Search for the cell housing the specified text and yield its (x, y) center coordinate. 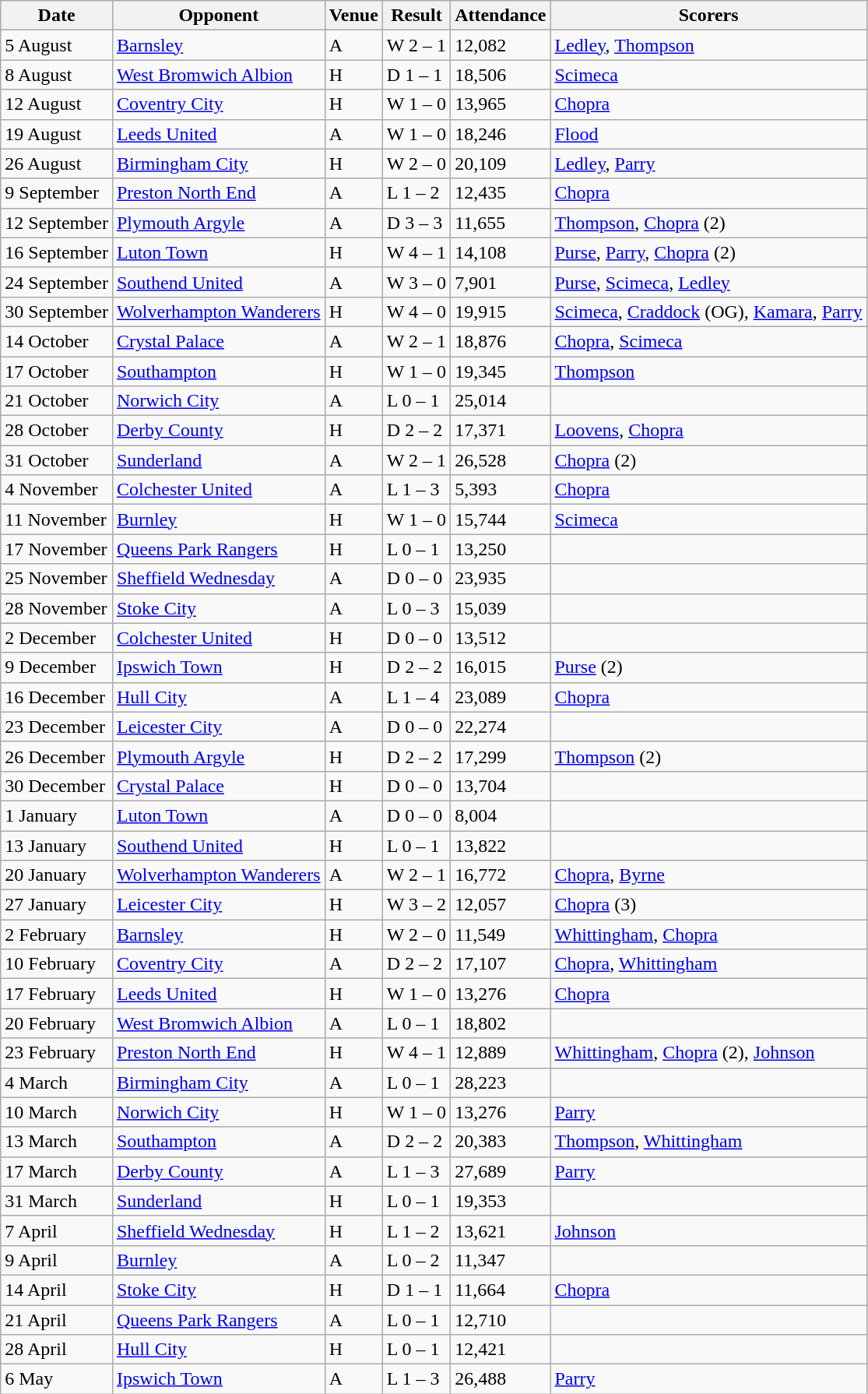
1 January (57, 815)
18,802 (501, 1023)
Johnson (708, 1230)
17,371 (501, 431)
14 April (57, 1290)
23,089 (501, 697)
15,039 (501, 608)
19,345 (501, 371)
17 November (57, 549)
Whittingham, Chopra (2), Johnson (708, 1053)
Ledley, Thompson (708, 45)
Chopra, Scimeca (708, 341)
Purse (2) (708, 667)
6 May (57, 1379)
18,506 (501, 75)
Thompson (708, 371)
12,435 (501, 193)
16 September (57, 252)
Chopra, Whittingham (708, 964)
12,082 (501, 45)
26 December (57, 756)
26,488 (501, 1379)
18,246 (501, 134)
L 1 – 4 (416, 697)
Opponent (218, 16)
20 February (57, 1023)
16 December (57, 697)
16,015 (501, 667)
22,274 (501, 727)
13,822 (501, 845)
4 March (57, 1082)
27 January (57, 905)
21 October (57, 401)
12,421 (501, 1350)
Scorers (708, 16)
12 August (57, 104)
Venue (353, 16)
11,549 (501, 935)
Scimeca, Craddock (OG), Kamara, Parry (708, 312)
Thompson, Chopra (2) (708, 223)
28,223 (501, 1082)
25 November (57, 579)
17,107 (501, 964)
10 February (57, 964)
17 October (57, 371)
24 September (57, 282)
19,353 (501, 1201)
11,655 (501, 223)
23 February (57, 1053)
30 December (57, 786)
12 September (57, 223)
10 March (57, 1112)
9 April (57, 1260)
11,664 (501, 1290)
12,057 (501, 905)
W 3 – 2 (416, 905)
7,901 (501, 282)
14 October (57, 341)
8 August (57, 75)
20 January (57, 875)
13 January (57, 845)
Whittingham, Chopra (708, 935)
2 December (57, 638)
31 March (57, 1201)
7 April (57, 1230)
Date (57, 16)
4 November (57, 490)
23,935 (501, 579)
13,621 (501, 1230)
12,889 (501, 1053)
9 December (57, 667)
Purse, Parry, Chopra (2) (708, 252)
13,704 (501, 786)
Thompson, Whittingham (708, 1142)
L 0 – 3 (416, 608)
13,965 (501, 104)
12,710 (501, 1320)
15,744 (501, 519)
Result (416, 16)
Attendance (501, 16)
2 February (57, 935)
Purse, Scimeca, Ledley (708, 282)
Chopra (2) (708, 460)
Flood (708, 134)
11,347 (501, 1260)
14,108 (501, 252)
28 October (57, 431)
17 February (57, 994)
19,915 (501, 312)
8,004 (501, 815)
20,109 (501, 164)
18,876 (501, 341)
28 November (57, 608)
28 April (57, 1350)
23 December (57, 727)
5 August (57, 45)
30 September (57, 312)
9 September (57, 193)
5,393 (501, 490)
26 August (57, 164)
20,383 (501, 1142)
13,512 (501, 638)
17 March (57, 1171)
13,250 (501, 549)
27,689 (501, 1171)
D 3 – 3 (416, 223)
Chopra (3) (708, 905)
W 3 – 0 (416, 282)
19 August (57, 134)
31 October (57, 460)
W 4 – 0 (416, 312)
Chopra, Byrne (708, 875)
11 November (57, 519)
16,772 (501, 875)
21 April (57, 1320)
Loovens, Chopra (708, 431)
17,299 (501, 756)
13 March (57, 1142)
25,014 (501, 401)
26,528 (501, 460)
Thompson (2) (708, 756)
Ledley, Parry (708, 164)
L 0 – 2 (416, 1260)
